Locate the cell with the specified text and output its [x, y] center coordinate. 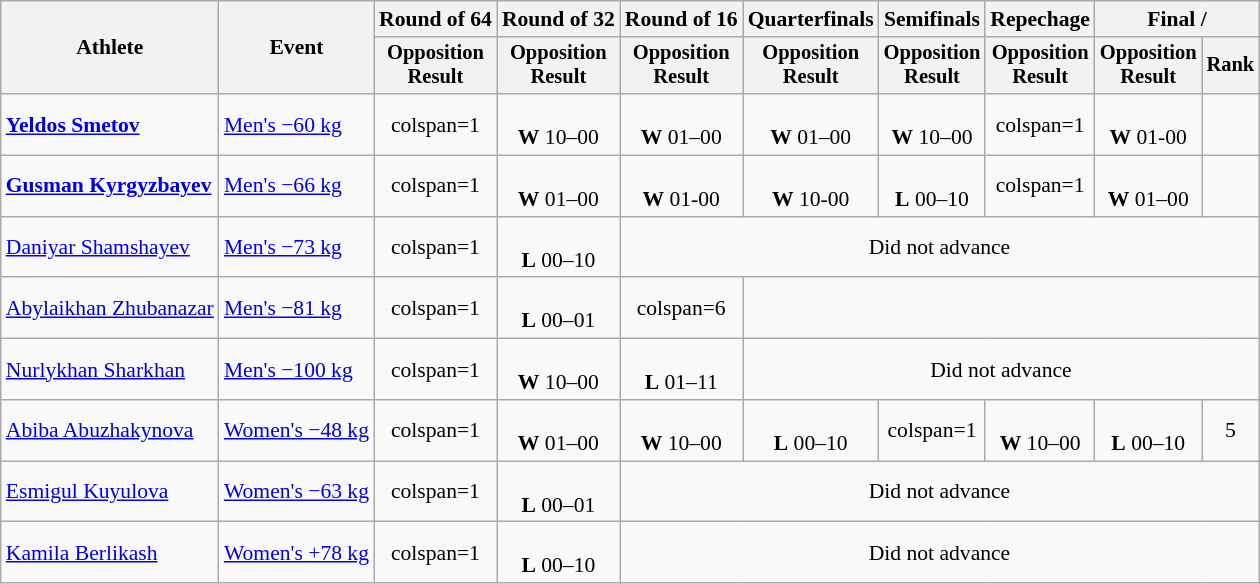
Men's −81 kg [296, 308]
Repechage [1040, 19]
Gusman Kyrgyzbayev [110, 186]
Quarterfinals [811, 19]
Round of 32 [558, 19]
Women's +78 kg [296, 552]
Women's −48 kg [296, 430]
Women's −63 kg [296, 492]
Semifinals [932, 19]
Round of 16 [682, 19]
5 [1231, 430]
Athlete [110, 48]
Kamila Berlikash [110, 552]
Daniyar Shamshayev [110, 248]
Yeldos Smetov [110, 124]
Men's −100 kg [296, 370]
Round of 64 [436, 19]
colspan=6 [682, 308]
Esmigul Kuyulova [110, 492]
W 10-00 [811, 186]
Men's −66 kg [296, 186]
Event [296, 48]
Men's −60 kg [296, 124]
L 01–11 [682, 370]
Rank [1231, 66]
Abiba Abuzhakynova [110, 430]
Men's −73 kg [296, 248]
Final / [1177, 19]
Abylaikhan Zhubanazar [110, 308]
Nurlykhan Sharkhan [110, 370]
